Provide the (X, Y) coordinate of the cell's center where the given text is located.  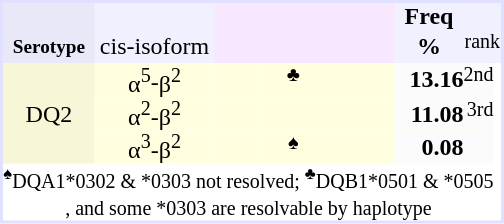
DQ2 (48, 113)
♠ (294, 146)
11. (416, 114)
cis-isoform (154, 46)
0. (416, 146)
% (428, 46)
α2-β2 (154, 114)
16 (452, 80)
α5-β2 (154, 80)
α3-β2 (154, 146)
2nd (479, 80)
3rd (479, 114)
♠DQA1*0302 & *0303 not resolved; ♣DQB1*0501 & *0505, and some *0303 are resolvable by haplotype (248, 192)
Serotype (48, 46)
rank (483, 46)
♣ (294, 80)
Freq (428, 16)
13. (416, 80)
